Scan for the cell matching the given text and deliver its (x, y) coordinate at center. 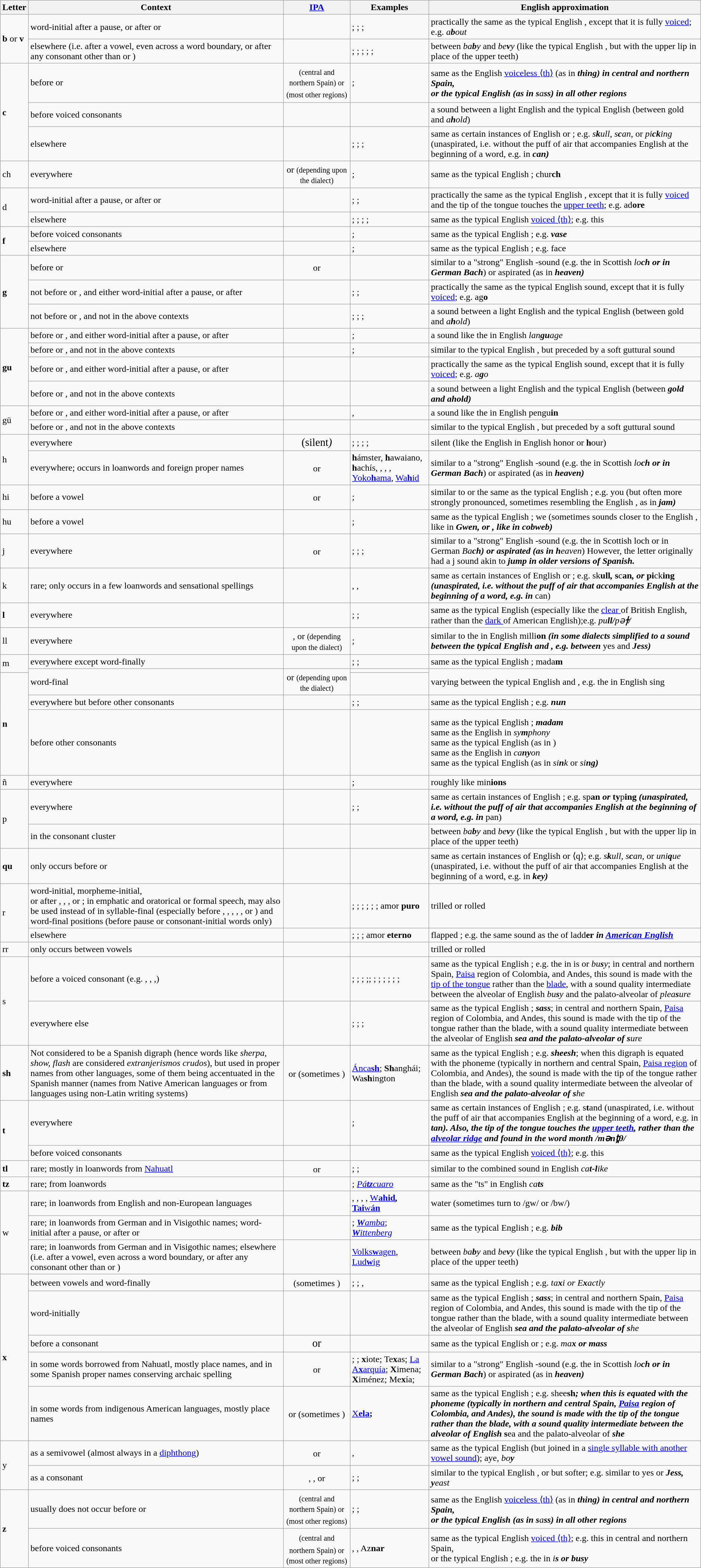
h (14, 460)
Xela; (389, 1414)
Context (156, 7)
k (14, 586)
ñ (14, 783)
usually does not occur before or (156, 1509)
roughly like minions (565, 783)
a sound like the in English penguin (565, 413)
; ; ; ; ; ; amor puro (389, 906)
same as the typical English ; e.g. bib (565, 1227)
; ; xiote; Texas; La Axarquía; Ximena; Ximénez; Mexía; (389, 1369)
Letter (14, 7)
everywhere but before other consonants (156, 702)
practically the same as the typical English , except that it is fully voiced and the tip of the tongue touches the upper teeth; e.g. adore (565, 200)
varying between the typical English and , e.g. the in English sing (565, 682)
between vowels and word-finally (156, 1282)
, , Aznar (389, 1548)
same as the "ts" in English cats (565, 1184)
; ; , (389, 1282)
, or (depending upon the dialect) (317, 641)
rare; mostly in loanwords from Nahuatl (156, 1169)
not before or , and either word-initial after a pause, or after (156, 292)
, , (389, 586)
hámster, hawaiano, hachís, , , , Yokohama, Wahid (389, 468)
b or v (14, 39)
Volkswagen, Ludwig (389, 1257)
n (14, 724)
water (sometimes turn to /gw/ or /bw/) (565, 1203)
ll (14, 641)
, , or (317, 1477)
IPA (317, 7)
g (14, 292)
word-final (156, 682)
English approximation (565, 7)
s (14, 1001)
z (14, 1529)
, , , , Wahid, Taiwán (389, 1203)
same as the typical English (especially like the clear of British English, rather than the dark of American English);e.g. pull/pəɫ̩/ (565, 616)
w (14, 1233)
rare; only occurs in a few loanwords and sensational spellings (156, 586)
same as the typical English ; e.g. taxi or Exactly (565, 1282)
f (14, 241)
in some words borrowed from Nahuatl, mostly place names, and in some Spanish proper names conserving archaic spelling (156, 1369)
same as the typical English voiced ⟨th⟩; e.g. this in central and northern Spain,or the typical English ; e.g. the in is or busy (565, 1548)
before a voiced consonant (e.g. , , ,) (156, 979)
everywhere except word-finally (156, 662)
same as the typical English ; e.g. face (565, 248)
similar to the in English million (in some dialects simplified to a sound between the typical English and , e.g. between yes and Jess) (565, 641)
t (14, 1130)
word-initially (156, 1313)
same as the typical English ; e.g. vase (565, 234)
tz (14, 1184)
qu (14, 866)
practically the same as the typical English , except that it is fully voiced; e.g. about (565, 27)
hu (14, 522)
(sometimes ) (317, 1282)
x (14, 1358)
everywhere; occurs in loanwords and foreign proper names (156, 468)
tl (14, 1169)
same as the typical English ; church (565, 174)
Áncash; Shanghái; Washington (389, 1073)
same as the typical English ; we (sometimes sounds closer to the English , like in Gwen, or , like in cobweb) (565, 522)
; Pátzcuaro (389, 1184)
same as the typical English (but joined in a single syllable with another vowel sound); aye, boy (565, 1453)
m (14, 663)
y (14, 1465)
rare; in loanwords from English and non-European languages (156, 1203)
same as the typical English or ; e.g. max or mass (565, 1343)
not before or , and not in the above contexts (156, 316)
silent (like the English in English honor or hour) (565, 443)
p (14, 819)
before other consonants (156, 742)
d (14, 207)
similar to or the same as the typical English ; e.g. you (but often more strongly pronounced, sometimes resembling the English , as in jam) (565, 497)
similar to the typical English , or but softer; e.g. similar to yes or Jess, yeast (565, 1477)
a sound like the in English language (565, 335)
; ; ; ;; ; ; ; ; ; ; (389, 979)
sh (14, 1073)
flapped ; e.g. the same sound as the of ladder in American English (565, 935)
everywhere else (156, 1024)
in some words from indigenous American languages, mostly place names (156, 1414)
as a consonant (156, 1477)
similar to the combined sound in English cat-like (565, 1169)
rare; from loanwords (156, 1184)
c (14, 112)
same as the typical English ; e.g. nun (565, 702)
l (14, 616)
as a semivowel (almost always in a diphthong) (156, 1453)
hi (14, 497)
elsewhere (i.e. after a vowel, even across a word boundary, or after any consonant other than or ) (156, 51)
only occurs between vowels (156, 949)
same as the typical English ; madam (565, 662)
; ; ; ; ; (389, 51)
j (14, 551)
before a consonant (156, 1343)
in the consonant cluster (156, 836)
; Wamba; Wittenberg (389, 1227)
gu (14, 367)
only occurs before or (156, 866)
gü (14, 420)
ch (14, 174)
; ; ; amor eterno (389, 935)
r (14, 913)
rare; in loanwords from German and in Visigothic names; word-initial after a pause, or after or (156, 1227)
(silent) (317, 443)
Examples (389, 7)
rr (14, 949)
